Provide the [x, y] coordinate of the cell's center where the given text is located.  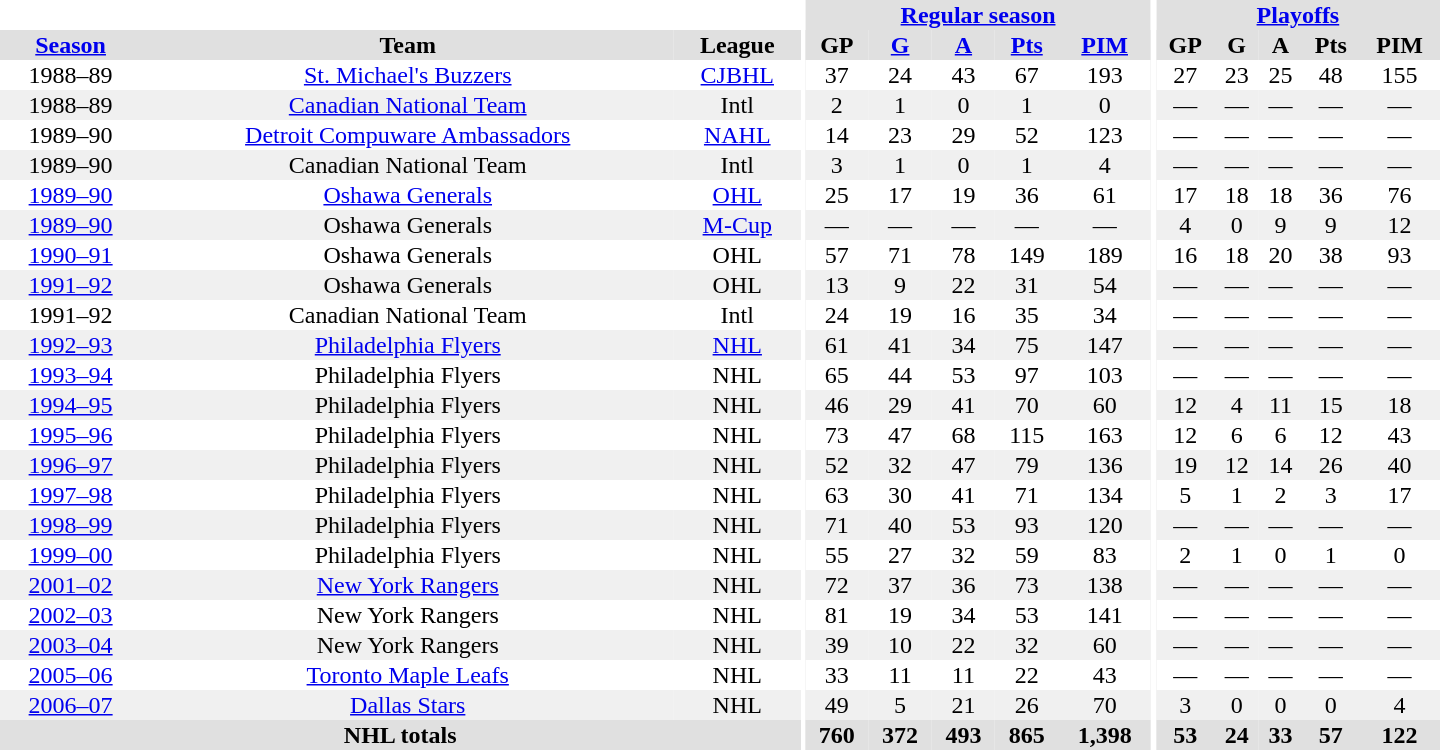
1990–91 [70, 255]
123 [1104, 135]
Team [408, 45]
Detroit Compuware Ambassadors [408, 135]
15 [1330, 405]
Playoffs [1298, 15]
2003–04 [70, 645]
13 [836, 285]
115 [1026, 435]
10 [900, 645]
21 [964, 705]
79 [1026, 465]
1994–95 [70, 405]
NAHL [737, 135]
1992–93 [70, 345]
68 [964, 435]
163 [1104, 435]
76 [1400, 195]
2002–03 [70, 615]
54 [1104, 285]
CJBHL [737, 75]
49 [836, 705]
1999–00 [70, 555]
372 [900, 735]
155 [1400, 75]
Toronto Maple Leafs [408, 675]
48 [1330, 75]
1996–97 [70, 465]
760 [836, 735]
20 [1281, 255]
75 [1026, 345]
72 [836, 585]
1998–99 [70, 525]
35 [1026, 315]
865 [1026, 735]
46 [836, 405]
81 [836, 615]
2006–07 [70, 705]
Dallas Stars [408, 705]
189 [1104, 255]
1,398 [1104, 735]
141 [1104, 615]
149 [1026, 255]
120 [1104, 525]
30 [900, 495]
NHL totals [400, 735]
55 [836, 555]
83 [1104, 555]
1997–98 [70, 495]
78 [964, 255]
147 [1104, 345]
Regular season [978, 15]
493 [964, 735]
97 [1026, 375]
122 [1400, 735]
63 [836, 495]
31 [1026, 285]
67 [1026, 75]
2001–02 [70, 585]
38 [1330, 255]
44 [900, 375]
2005–06 [70, 675]
St. Michael's Buzzers [408, 75]
103 [1104, 375]
134 [1104, 495]
59 [1026, 555]
136 [1104, 465]
39 [836, 645]
138 [1104, 585]
65 [836, 375]
Season [70, 45]
1993–94 [70, 375]
1995–96 [70, 435]
League [737, 45]
M-Cup [737, 225]
193 [1104, 75]
